Pinpoint the cell where the given text exists, returning its [X, Y] midpoint coordinate. 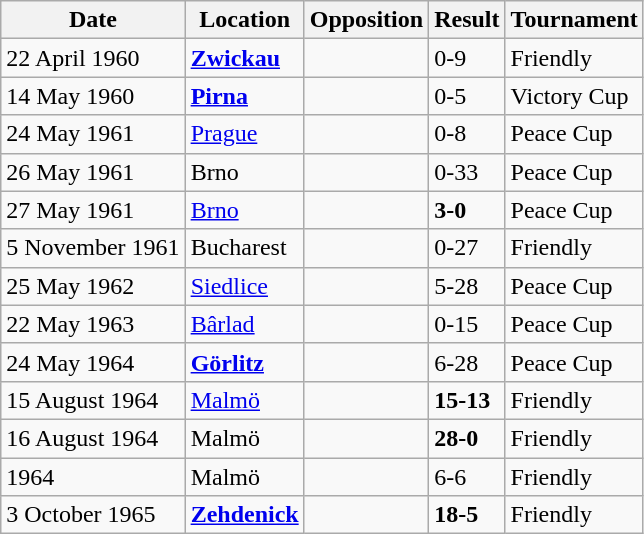
Pirna [244, 96]
0-15 [467, 324]
3-0 [467, 210]
Opposition [366, 20]
24 May 1964 [93, 362]
18-5 [467, 515]
6-6 [467, 477]
Location [244, 20]
15 August 1964 [93, 400]
0-5 [467, 96]
1964 [93, 477]
16 August 1964 [93, 438]
Zehdenick [244, 515]
5-28 [467, 286]
14 May 1960 [93, 96]
28-0 [467, 438]
5 November 1961 [93, 248]
Zwickau [244, 58]
22 April 1960 [93, 58]
22 May 1963 [93, 324]
27 May 1961 [93, 210]
Victory Cup [574, 96]
0-8 [467, 134]
Bârlad [244, 324]
15-13 [467, 400]
6-28 [467, 362]
Result [467, 20]
Date [93, 20]
0-27 [467, 248]
Bucharest [244, 248]
Tournament [574, 20]
Prague [244, 134]
3 October 1965 [93, 515]
24 May 1961 [93, 134]
25 May 1962 [93, 286]
0-33 [467, 172]
0-9 [467, 58]
Siedlice [244, 286]
26 May 1961 [93, 172]
Görlitz [244, 362]
